Pinpoint the cell where the given text exists, returning its [X, Y] midpoint coordinate. 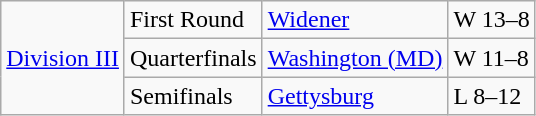
First Round [193, 20]
Washington (MD) [355, 58]
Division III [63, 58]
W 13–8 [492, 20]
W 11–8 [492, 58]
Semifinals [193, 96]
Widener [355, 20]
L 8–12 [492, 96]
Quarterfinals [193, 58]
Gettysburg [355, 96]
